Find where the given text appears and provide that cell's center as (X, Y) coordinate. 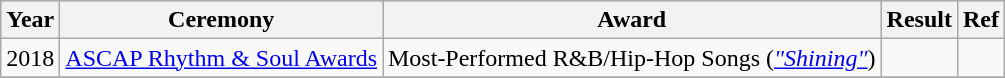
2018 (30, 58)
Ceremony (222, 20)
ASCAP Rhythm & Soul Awards (222, 58)
Most-Performed R&B/Hip-Hop Songs ("Shining") (632, 58)
Year (30, 20)
Award (632, 20)
Ref (980, 20)
Result (919, 20)
